Output the [X, Y] coordinate of the center of the cell containing the given text.  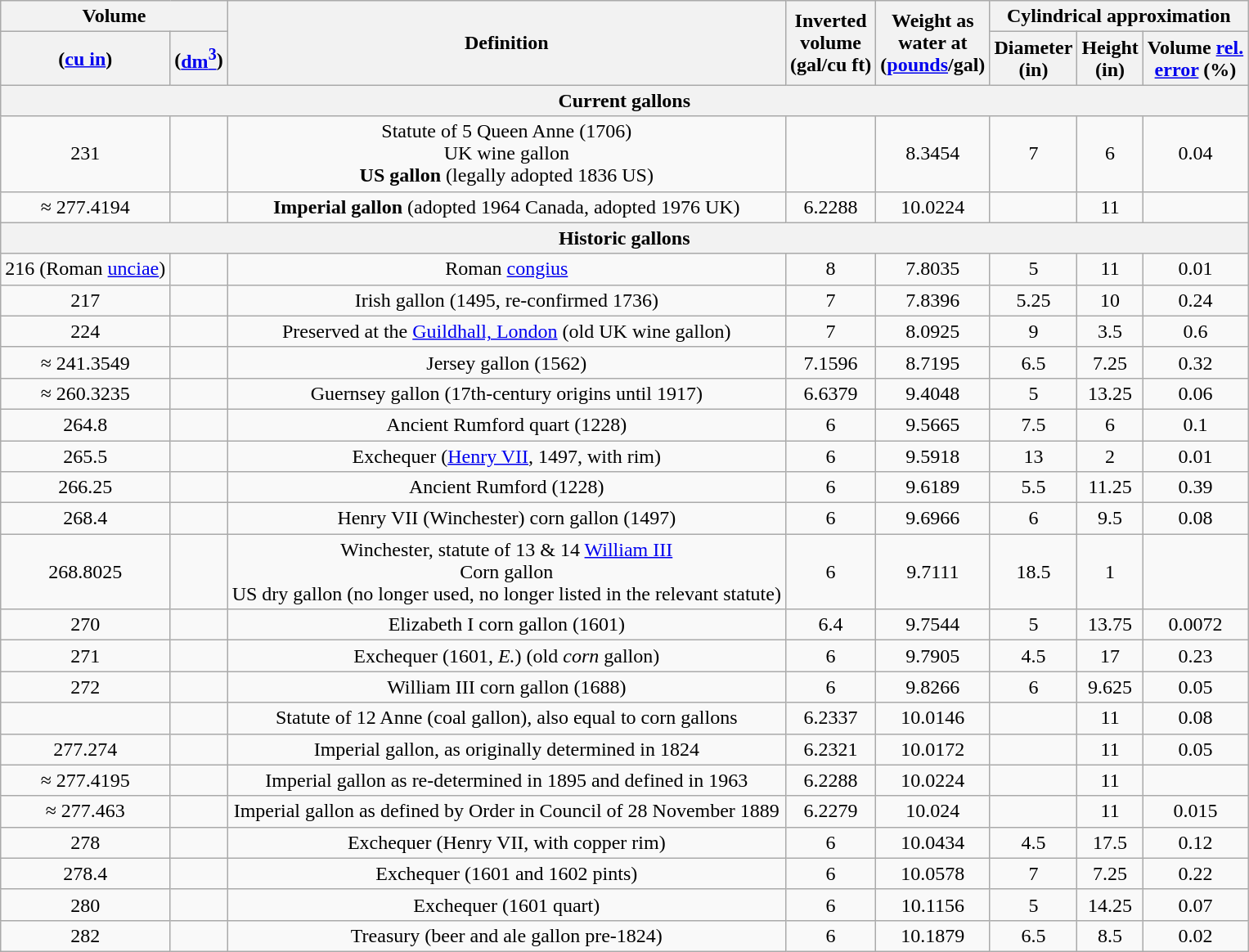
0.1 [1195, 424]
10.024 [932, 811]
Volume [115, 16]
Imperial gallon as defined by Order in Council of 28 November 1889 [506, 811]
0.02 [1195, 936]
272 [85, 687]
Jersey gallon (1562) [506, 362]
Diameter(in) [1034, 59]
William III corn gallon (1688) [506, 687]
9.5 [1110, 519]
8.0925 [932, 331]
217 [85, 300]
Imperial gallon, as originally determined in 1824 [506, 749]
Ancient Rumford quart (1228) [506, 424]
≈ 260.3235 [85, 393]
10.0434 [932, 842]
8 [830, 269]
9 [1034, 331]
Exchequer (1601, E.) (old corn gallon) [506, 656]
11.25 [1110, 487]
270 [85, 625]
Definition [506, 43]
9.4048 [932, 393]
18.5 [1034, 572]
9.6966 [932, 519]
Statute of 12 Anne (coal gallon), also equal to corn gallons [506, 718]
8.3454 [932, 154]
13.25 [1110, 393]
Imperial gallon (adopted 1964 Canada, adopted 1976 UK) [506, 207]
17.5 [1110, 842]
266.25 [85, 487]
Weight aswater at (pounds/gal) [932, 43]
Irish gallon (1495, re-confirmed 1736) [506, 300]
13.75 [1110, 625]
3.5 [1110, 331]
7.8035 [932, 269]
9.7544 [932, 625]
0.0072 [1195, 625]
224 [85, 331]
13 [1034, 456]
10.0146 [932, 718]
Exchequer (Henry VII, 1497, with rim) [506, 456]
(dm3) [199, 59]
265.5 [85, 456]
0.12 [1195, 842]
Winchester, statute of 13 & 14 William IIICorn gallonUS dry gallon (no longer used, no longer listed in the relevant statute) [506, 572]
Invertedvolume(gal/cu ft) [830, 43]
9.7111 [932, 572]
≈ 277.4194 [85, 207]
Henry VII (Winchester) corn gallon (1497) [506, 519]
0.015 [1195, 811]
271 [85, 656]
6.2279 [830, 811]
6.6379 [830, 393]
0.07 [1195, 905]
0.23 [1195, 656]
9.5665 [932, 424]
7.5 [1034, 424]
6.2321 [830, 749]
0.39 [1195, 487]
Current gallons [625, 101]
0.04 [1195, 154]
(cu in) [85, 59]
268.8025 [85, 572]
17 [1110, 656]
216 (Roman unciae) [85, 269]
10.0578 [932, 873]
5.5 [1034, 487]
1 [1110, 572]
Volume rel.error (%) [1195, 59]
6.2337 [830, 718]
7.8396 [932, 300]
Exchequer (1601 quart) [506, 905]
264.8 [85, 424]
5.25 [1034, 300]
0.06 [1195, 393]
8.7195 [932, 362]
278 [85, 842]
282 [85, 936]
Historic gallons [625, 238]
278.4 [85, 873]
9.6189 [932, 487]
10.1879 [932, 936]
Elizabeth I corn gallon (1601) [506, 625]
Exchequer (1601 and 1602 pints) [506, 873]
14.25 [1110, 905]
Ancient Rumford (1228) [506, 487]
9.7905 [932, 656]
Exchequer (Henry VII, with copper rim) [506, 842]
≈ 241.3549 [85, 362]
Roman congius [506, 269]
2 [1110, 456]
Height(in) [1110, 59]
0.6 [1195, 331]
0.22 [1195, 873]
10.0172 [932, 749]
10 [1110, 300]
280 [85, 905]
9.5918 [932, 456]
9.8266 [932, 687]
Imperial gallon as re-determined in 1895 and defined in 1963 [506, 780]
6.4 [830, 625]
Cylindrical approximation [1119, 16]
268.4 [85, 519]
Preserved at the Guildhall, London (old UK wine gallon) [506, 331]
8.5 [1110, 936]
≈ 277.4195 [85, 780]
Statute of 5 Queen Anne (1706)UK wine gallonUS gallon (legally adopted 1836 US) [506, 154]
Treasury (beer and ale gallon pre-1824) [506, 936]
277.274 [85, 749]
0.32 [1195, 362]
≈ 277.463 [85, 811]
Guernsey gallon (17th-century origins until 1917) [506, 393]
0.24 [1195, 300]
10.1156 [932, 905]
9.625 [1110, 687]
231 [85, 154]
7.1596 [830, 362]
